Return (X, Y) of the center of cell containing provided text 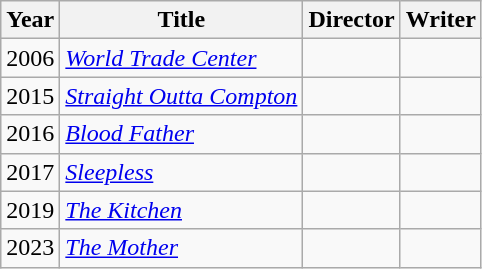
2023 (30, 248)
Sleepless (182, 172)
2016 (30, 134)
2019 (30, 210)
Year (30, 20)
Title (182, 20)
The Kitchen (182, 210)
Straight Outta Compton (182, 96)
Director (352, 20)
2015 (30, 96)
2017 (30, 172)
Writer (440, 20)
The Mother (182, 248)
Blood Father (182, 134)
World Trade Center (182, 58)
2006 (30, 58)
